Scan for the cell matching the given text and deliver its (x, y) coordinate at center. 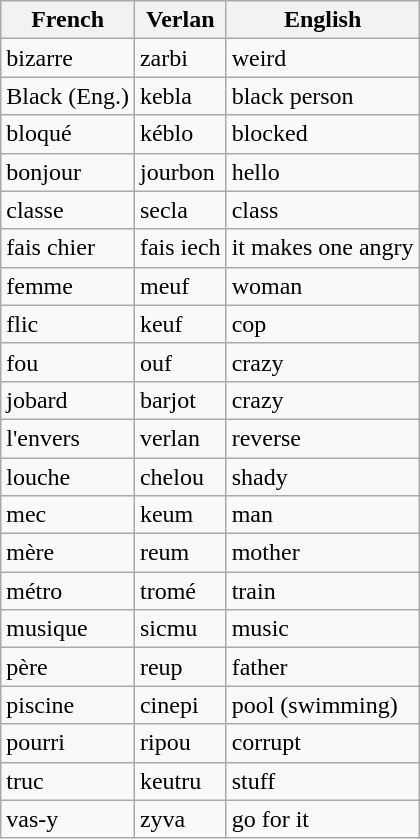
blocked (322, 134)
verlan (180, 438)
flic (68, 324)
mère (68, 553)
weird (322, 58)
mec (68, 515)
bloqué (68, 134)
bonjour (68, 172)
vas-y (68, 819)
cop (322, 324)
piscine (68, 705)
cinepi (180, 705)
jourbon (180, 172)
fais iech (180, 248)
meuf (180, 286)
zarbi (180, 58)
mother (322, 553)
father (322, 667)
fais chier (68, 248)
keum (180, 515)
secla (180, 210)
classe (68, 210)
keuf (180, 324)
reum (180, 553)
ripou (180, 743)
barjot (180, 400)
kéblo (180, 134)
jobard (68, 400)
it makes one angry (322, 248)
fou (68, 362)
chelou (180, 477)
Black (Eng.) (68, 96)
bizarre (68, 58)
truc (68, 781)
French (68, 20)
métro (68, 591)
femme (68, 286)
English (322, 20)
musique (68, 629)
pool (swimming) (322, 705)
keutru (180, 781)
reverse (322, 438)
zyva (180, 819)
hello (322, 172)
shady (322, 477)
black person (322, 96)
class (322, 210)
père (68, 667)
woman (322, 286)
sicmu (180, 629)
stuff (322, 781)
reup (180, 667)
pourri (68, 743)
train (322, 591)
louche (68, 477)
music (322, 629)
corrupt (322, 743)
l'envers (68, 438)
man (322, 515)
go for it (322, 819)
tromé (180, 591)
ouf (180, 362)
kebla (180, 96)
Verlan (180, 20)
